Extract the (x, y) coordinate from the center of the cell holding the provided text.  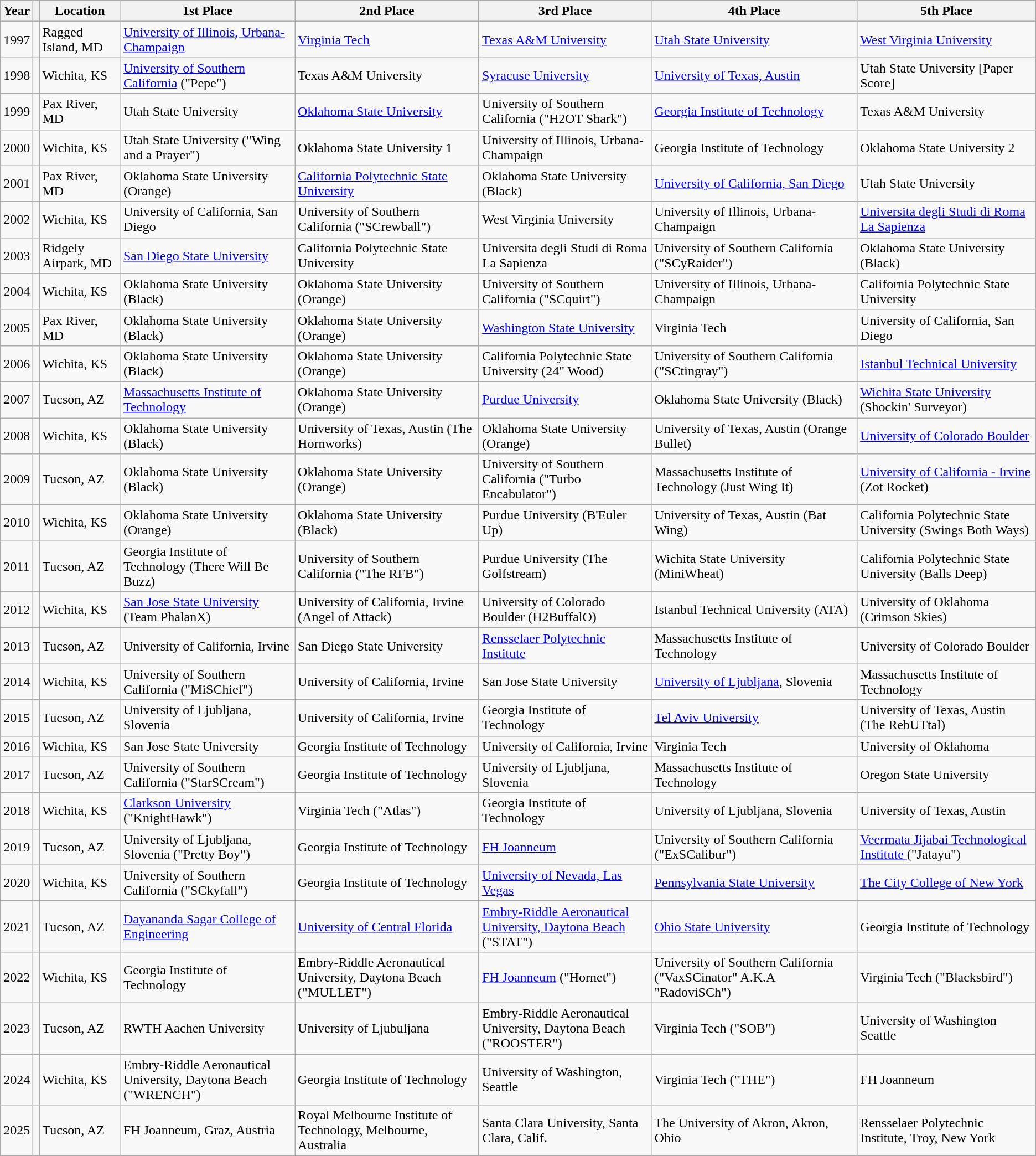
1st Place (207, 11)
Oklahoma State University 2 (946, 147)
5th Place (946, 11)
Ohio State University (754, 926)
University of Southern California ("StarSCream") (207, 775)
University of California, Irvine (Angel of Attack) (387, 610)
University of Southern California ("ExSCalibur") (754, 847)
2003 (17, 256)
Purdue University (The Golfstream) (564, 566)
University of Washington, Seattle (564, 1080)
Utah State University ("Wing and a Prayer") (207, 147)
Ridgely Airpark, MD (80, 256)
Wichita State University (MiniWheat) (754, 566)
2011 (17, 566)
2009 (17, 479)
Oklahoma State University (387, 112)
Oklahoma State University 1 (387, 147)
Georgia Institute of Technology (There Will Be Buzz) (207, 566)
1998 (17, 75)
University of Ljubuljana (387, 1028)
Year (17, 11)
2010 (17, 523)
Purdue University (564, 400)
2017 (17, 775)
University of Southern California ("MiSChief") (207, 682)
Veermata Jijabai Technological Institute ("Jatayu") (946, 847)
University of Southern California ("VaxSCinator" A.K.A "RadoviSCh") (754, 977)
Pennsylvania State University (754, 883)
Location (80, 11)
2012 (17, 610)
Wichita State University (Shockin' Surveyor) (946, 400)
Massachusetts Institute of Technology (Just Wing It) (754, 479)
Virginia Tech ("Blacksbird") (946, 977)
Istanbul Technical University (946, 363)
California Polytechnic State University (24" Wood) (564, 363)
2007 (17, 400)
2008 (17, 435)
2013 (17, 646)
Utah State University [Paper Score] (946, 75)
Rensselaer Polytechnic Institute (564, 646)
2001 (17, 184)
FH Joanneum, Graz, Austria (207, 1131)
FH Joanneum ("Hornet") (564, 977)
University of Texas, Austin (The Hornworks) (387, 435)
California Polytechnic State University (Balls Deep) (946, 566)
University of Central Florida (387, 926)
Embry-Riddle Aeronautical University, Daytona Beach("STAT") (564, 926)
2014 (17, 682)
The City College of New York (946, 883)
Istanbul Technical University (ATA) (754, 610)
2022 (17, 977)
Santa Clara University, Santa Clara, Calif. (564, 1131)
The University of Akron, Akron, Ohio (754, 1131)
San Jose State University (Team PhalanX) (207, 610)
Washington State University (564, 328)
Tel Aviv University (754, 718)
Virginia Tech ("Atlas") (387, 811)
1997 (17, 40)
University of Southern California ("Turbo Encabulator") (564, 479)
Embry-Riddle Aeronautical University, Daytona Beach("ROOSTER") (564, 1028)
University of California - Irvine (Zot Rocket) (946, 479)
Virginia Tech ("SOB") (754, 1028)
University of Colorado Boulder (H2BuffalO) (564, 610)
2025 (17, 1131)
Rensselaer Polytechnic Institute, Troy, New York (946, 1131)
2019 (17, 847)
University of Nevada, Las Vegas (564, 883)
Dayananda Sagar College of Engineering (207, 926)
University of Texas, Austin (Orange Bullet) (754, 435)
2018 (17, 811)
University of Washington Seattle (946, 1028)
Embry-Riddle Aeronautical University, Daytona Beach("WRENCH") (207, 1080)
University of Southern California ("SCkyfall") (207, 883)
Syracuse University (564, 75)
University of Southern California ("SCtingray") (754, 363)
University of Southern California ("The RFB") (387, 566)
University of Southern California ("H2OT Shark") (564, 112)
University of Southern California ("Pepe") (207, 75)
2005 (17, 328)
University of Texas, Austin (The RebUTtal) (946, 718)
University of Southern California ("SCrewball") (387, 219)
2021 (17, 926)
2024 (17, 1080)
Virginia Tech ("THE") (754, 1080)
RWTH Aachen University (207, 1028)
3rd Place (564, 11)
Clarkson University ("KnightHawk") (207, 811)
Embry-Riddle Aeronautical University, Daytona Beach("MULLET") (387, 977)
4th Place (754, 11)
University of Oklahoma (Crimson Skies) (946, 610)
1999 (17, 112)
2015 (17, 718)
2nd Place (387, 11)
Purdue University (B'Euler Up) (564, 523)
2020 (17, 883)
2006 (17, 363)
University of Texas, Austin (Bat Wing) (754, 523)
Royal Melbourne Institute of Technology, Melbourne, Australia (387, 1131)
University of Southern California ("SCyRaider") (754, 256)
University of Ljubljana, Slovenia ("Pretty Boy") (207, 847)
2000 (17, 147)
Ragged Island, MD (80, 40)
2004 (17, 291)
Oregon State University (946, 775)
California Polytechnic State University (Swings Both Ways) (946, 523)
University of Southern California ("SCquirt") (564, 291)
2002 (17, 219)
2023 (17, 1028)
2016 (17, 746)
University of Oklahoma (946, 746)
